Extract the [x, y] coordinate from the center of the cell holding the provided text.  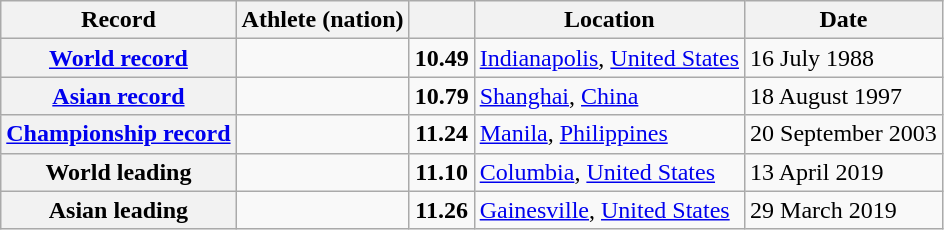
16 July 1988 [844, 58]
Asian record [118, 96]
Record [118, 20]
11.24 [442, 134]
Location [609, 20]
10.79 [442, 96]
Championship record [118, 134]
18 August 1997 [844, 96]
29 March 2019 [844, 210]
Asian leading [118, 210]
20 September 2003 [844, 134]
Shanghai, China [609, 96]
World record [118, 58]
Columbia, United States [609, 172]
Date [844, 20]
Indianapolis, United States [609, 58]
Athlete (nation) [322, 20]
10.49 [442, 58]
11.10 [442, 172]
World leading [118, 172]
11.26 [442, 210]
Manila, Philippines [609, 134]
Gainesville, United States [609, 210]
13 April 2019 [844, 172]
